Extract the [x, y] coordinate from the center of the cell holding the provided text.  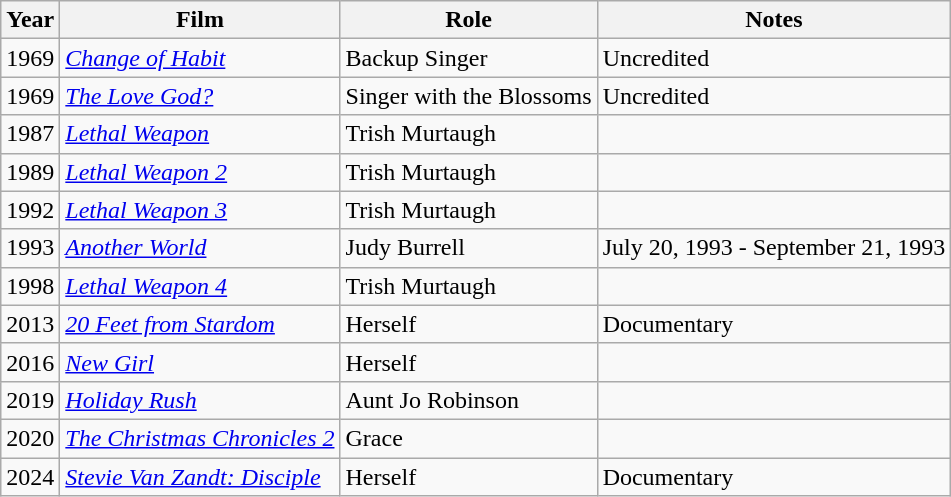
2013 [30, 324]
1998 [30, 286]
1992 [30, 210]
1989 [30, 172]
1993 [30, 248]
Change of Habit [200, 58]
20 Feet from Stardom [200, 324]
Backup Singer [468, 58]
Grace [468, 438]
Stevie Van Zandt: Disciple [200, 477]
2016 [30, 362]
Role [468, 20]
Holiday Rush [200, 400]
1987 [30, 134]
2024 [30, 477]
Judy Burrell [468, 248]
Singer with the Blossoms [468, 96]
Lethal Weapon 3 [200, 210]
Notes [774, 20]
Lethal Weapon 2 [200, 172]
The Love God? [200, 96]
New Girl [200, 362]
Lethal Weapon 4 [200, 286]
July 20, 1993 - September 21, 1993 [774, 248]
Year [30, 20]
Film [200, 20]
Another World [200, 248]
2019 [30, 400]
The Christmas Chronicles 2 [200, 438]
Aunt Jo Robinson [468, 400]
2020 [30, 438]
Lethal Weapon [200, 134]
